Detect which cell encompasses the target text, then output its (x, y) center coordinate. 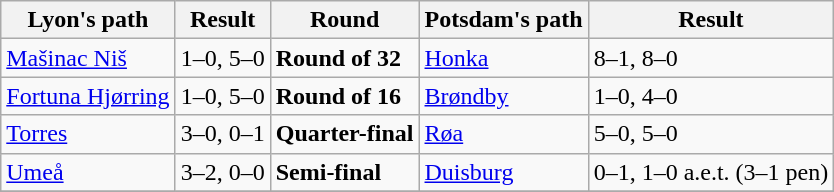
Round of 16 (344, 96)
Lyon's path (88, 20)
3–2, 0–0 (222, 172)
Brøndby (504, 96)
1–0, 4–0 (711, 96)
Potsdam's path (504, 20)
Røa (504, 134)
Duisburg (504, 172)
Semi-final (344, 172)
5–0, 5–0 (711, 134)
Round of 32 (344, 58)
Mašinac Niš (88, 58)
Torres (88, 134)
Round (344, 20)
Fortuna Hjørring (88, 96)
Umeå (88, 172)
8–1, 8–0 (711, 58)
0–1, 1–0 a.e.t. (3–1 pen) (711, 172)
3–0, 0–1 (222, 134)
Quarter-final (344, 134)
Honka (504, 58)
